Pinpoint the cell where the given text exists, returning its (x, y) midpoint coordinate. 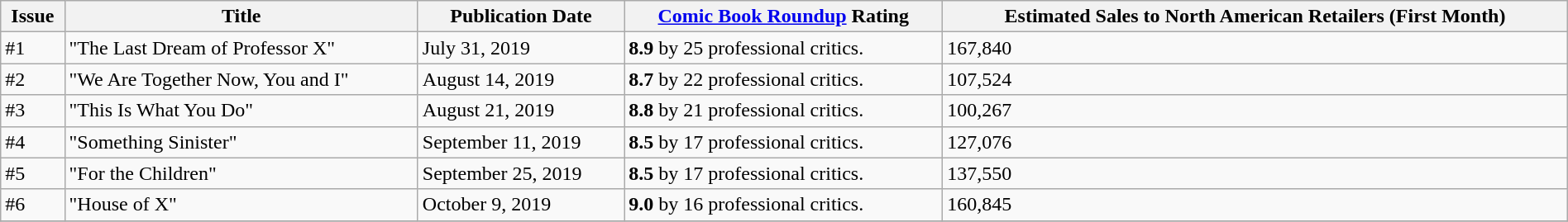
Publication Date (521, 17)
Title (241, 17)
137,550 (1255, 173)
8.9 by 25 professional critics. (784, 48)
#4 (33, 142)
September 11, 2019 (521, 142)
#5 (33, 173)
"House of X" (241, 205)
Comic Book Roundup Rating (784, 17)
8.8 by 21 professional critics. (784, 111)
"This Is What You Do" (241, 111)
August 21, 2019 (521, 111)
100,267 (1255, 111)
"For the Children" (241, 173)
"We Are Together Now, You and I" (241, 79)
167,840 (1255, 48)
Issue (33, 17)
#2 (33, 79)
"Something Sinister" (241, 142)
107,524 (1255, 79)
September 25, 2019 (521, 173)
October 9, 2019 (521, 205)
127,076 (1255, 142)
"The Last Dream of Professor X" (241, 48)
8.7 by 22 professional critics. (784, 79)
160,845 (1255, 205)
#3 (33, 111)
#1 (33, 48)
Estimated Sales to North American Retailers (First Month) (1255, 17)
August 14, 2019 (521, 79)
9.0 by 16 professional critics. (784, 205)
July 31, 2019 (521, 48)
#6 (33, 205)
